Detect which cell encompasses the target text, then output its [X, Y] center coordinate. 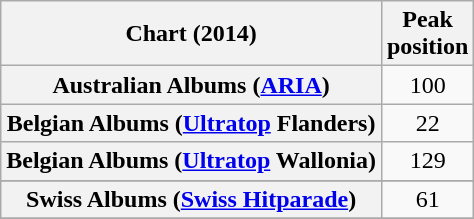
61 [427, 199]
Australian Albums (ARIA) [192, 85]
22 [427, 123]
Belgian Albums (Ultratop Wallonia) [192, 161]
Belgian Albums (Ultratop Flanders) [192, 123]
Peakposition [427, 34]
100 [427, 85]
Swiss Albums (Swiss Hitparade) [192, 199]
Chart (2014) [192, 34]
129 [427, 161]
